Search for the cell housing the specified text and yield its [X, Y] center coordinate. 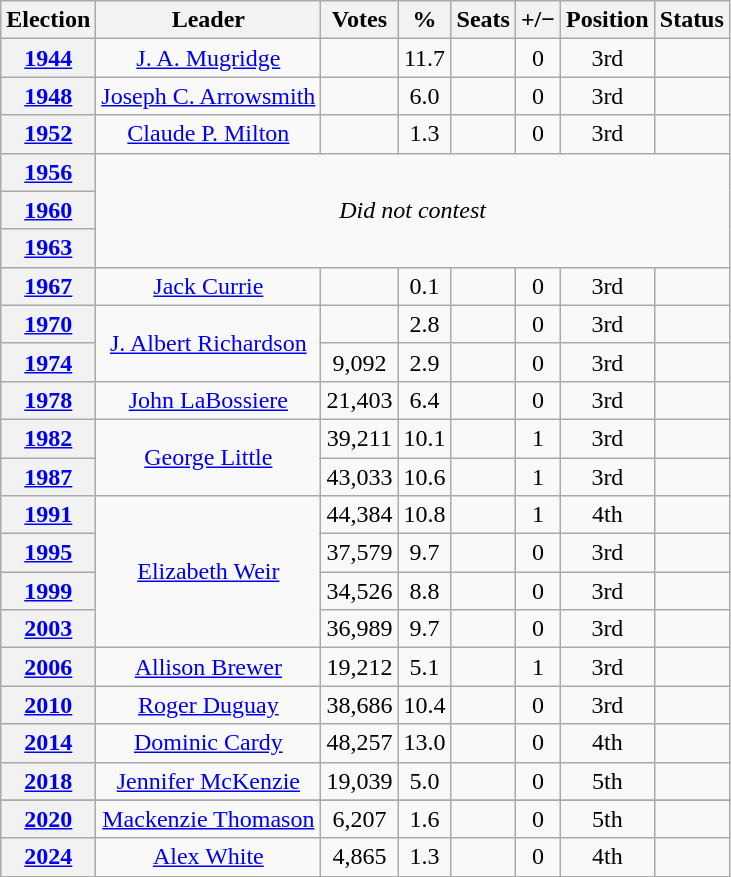
21,403 [360, 400]
1952 [48, 134]
1974 [48, 362]
8.8 [424, 591]
13.0 [424, 743]
1970 [48, 324]
Mackenzie Thomason [208, 819]
5.0 [424, 781]
10.8 [424, 515]
Jack Currie [208, 286]
43,033 [360, 477]
John LaBossiere [208, 400]
1991 [48, 515]
6,207 [360, 819]
9,092 [360, 362]
George Little [208, 457]
2018 [48, 781]
10.1 [424, 438]
1948 [48, 96]
34,526 [360, 591]
1963 [48, 248]
0.1 [424, 286]
1956 [48, 172]
2003 [48, 629]
6.4 [424, 400]
48,257 [360, 743]
10.6 [424, 477]
37,579 [360, 553]
1987 [48, 477]
Jennifer McKenzie [208, 781]
Position [608, 20]
Did not contest [413, 210]
1967 [48, 286]
6.0 [424, 96]
2.8 [424, 324]
1944 [48, 58]
Status [692, 20]
19,039 [360, 781]
1999 [48, 591]
Leader [208, 20]
11.7 [424, 58]
2.9 [424, 362]
% [424, 20]
2010 [48, 705]
36,989 [360, 629]
2020 [48, 819]
Election [48, 20]
Joseph C. Arrowsmith [208, 96]
+/− [538, 20]
2014 [48, 743]
1.6 [424, 819]
Votes [360, 20]
Elizabeth Weir [208, 572]
19,212 [360, 667]
1995 [48, 553]
Dominic Cardy [208, 743]
Alex White [208, 857]
Seats [483, 20]
38,686 [360, 705]
39,211 [360, 438]
Roger Duguay [208, 705]
44,384 [360, 515]
4,865 [360, 857]
2024 [48, 857]
5.1 [424, 667]
1978 [48, 400]
J. Albert Richardson [208, 343]
1960 [48, 210]
Claude P. Milton [208, 134]
Allison Brewer [208, 667]
10.4 [424, 705]
1982 [48, 438]
J. A. Mugridge [208, 58]
2006 [48, 667]
